Search for the cell housing the specified text and yield its (x, y) center coordinate. 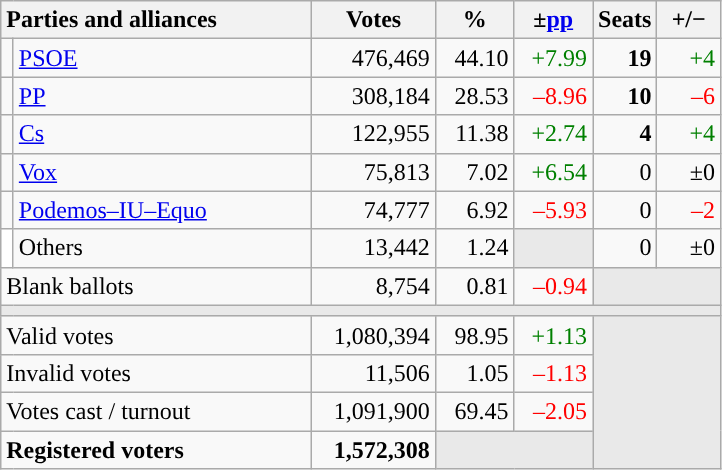
Cs (162, 134)
Invalid votes (156, 373)
–8.96 (554, 96)
0.81 (474, 286)
Votes (374, 20)
+2.74 (554, 134)
6.92 (474, 210)
+/− (689, 20)
–5.93 (554, 210)
7.02 (474, 172)
11.38 (474, 134)
Registered voters (156, 449)
Seats (624, 20)
1.24 (474, 248)
+1.13 (554, 335)
Podemos–IU–Equo (162, 210)
+7.99 (554, 58)
1,080,394 (374, 335)
Valid votes (156, 335)
75,813 (374, 172)
+6.54 (554, 172)
476,469 (374, 58)
–0.94 (554, 286)
PP (162, 96)
4 (624, 134)
74,777 (374, 210)
44.10 (474, 58)
±pp (554, 20)
1.05 (474, 373)
69.45 (474, 411)
PSOE (162, 58)
–1.13 (554, 373)
–2 (689, 210)
% (474, 20)
28.53 (474, 96)
1,091,900 (374, 411)
Votes cast / turnout (156, 411)
122,955 (374, 134)
Parties and alliances (156, 20)
Blank ballots (156, 286)
Vox (162, 172)
11,506 (374, 373)
8,754 (374, 286)
98.95 (474, 335)
Others (162, 248)
308,184 (374, 96)
1,572,308 (374, 449)
19 (624, 58)
–2.05 (554, 411)
13,442 (374, 248)
10 (624, 96)
–6 (689, 96)
